Extract the [X, Y] coordinate from the center of the cell holding the provided text.  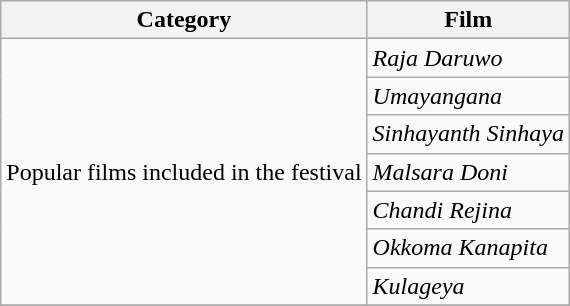
Film [468, 20]
Kulageya [468, 286]
Chandi Rejina [468, 210]
Sinhayanth Sinhaya [468, 134]
Okkoma Kanapita [468, 248]
Category [184, 20]
Raja Daruwo [468, 58]
Malsara Doni [468, 172]
Popular films included in the festival [184, 172]
Umayangana [468, 96]
